Capture the cell that displays the provided text and extract its [X, Y] central coordinate. 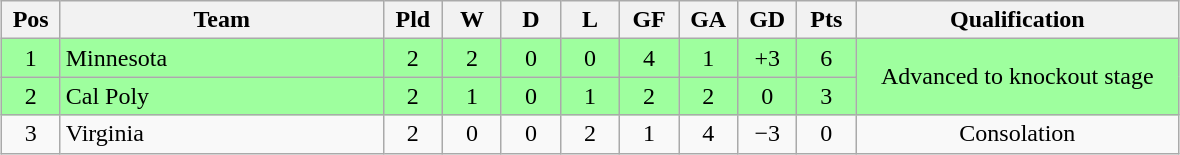
+3 [768, 58]
Virginia [222, 134]
Advanced to knockout stage [1018, 77]
D [530, 20]
W [472, 20]
Team [222, 20]
−3 [768, 134]
Cal Poly [222, 96]
Pos [30, 20]
Minnesota [222, 58]
GA [708, 20]
L [590, 20]
6 [826, 58]
Pts [826, 20]
GD [768, 20]
GF [650, 20]
Pld [412, 20]
Consolation [1018, 134]
Qualification [1018, 20]
